Detect which cell encompasses the target text, then output its (x, y) center coordinate. 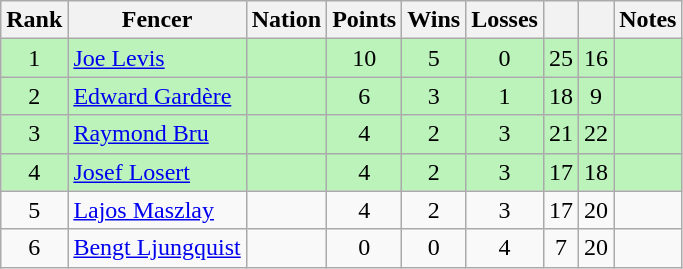
21 (560, 134)
Raymond Bru (157, 134)
Wins (434, 20)
Bengt Ljungquist (157, 248)
Notes (648, 20)
Points (364, 20)
Fencer (157, 20)
Losses (505, 20)
Josef Losert (157, 172)
25 (560, 58)
Nation (286, 20)
Joe Levis (157, 58)
7 (560, 248)
10 (364, 58)
9 (596, 96)
22 (596, 134)
Lajos Maszlay (157, 210)
16 (596, 58)
Edward Gardère (157, 96)
Rank (34, 20)
